Pinpoint the cell where the given text exists, returning its [x, y] midpoint coordinate. 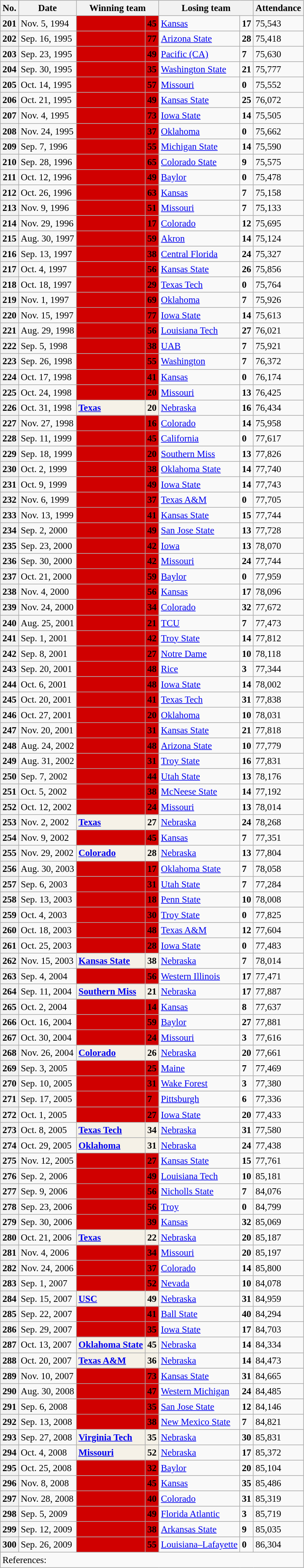
77,284 [278, 884]
6 [246, 1099]
78,096 [278, 592]
75,418 [278, 39]
85,372 [278, 1453]
76,021 [278, 331]
77,380 [278, 1084]
282 [10, 1268]
75,158 [278, 193]
229 [10, 454]
Sep. 8, 2001 [47, 654]
USC [110, 1299]
Nevada [199, 1284]
Oct. 20, 2001 [47, 700]
77,705 [278, 500]
77,761 [278, 1160]
296 [10, 1483]
258 [10, 899]
299 [10, 1530]
Oct. 29, 2005 [47, 1145]
Florida Atlantic [199, 1514]
288 [10, 1360]
287 [10, 1345]
253 [10, 822]
77,959 [278, 577]
California [199, 439]
Sep. 6, 2008 [47, 1407]
85,831 [278, 1437]
84,334 [278, 1345]
255 [10, 853]
201 [10, 24]
18 [152, 899]
Sep. 23, 1995 [47, 54]
Oct. 6, 2001 [47, 684]
269 [10, 1068]
Oct. 4, 1997 [47, 269]
77,438 [278, 1145]
208 [10, 131]
Akron [199, 239]
77,779 [278, 746]
75,856 [278, 269]
75,921 [278, 346]
77,818 [278, 730]
Sep. 13, 1997 [47, 254]
Oct. 30, 2004 [47, 1038]
Rice [199, 669]
264 [10, 992]
77,881 [278, 1022]
Nov. 24, 2000 [47, 607]
221 [10, 331]
Nov. 12, 2005 [47, 1160]
249 [10, 761]
Sep. 13, 2008 [47, 1422]
78,268 [278, 822]
77,473 [278, 623]
75,777 [278, 69]
77,728 [278, 531]
77,344 [278, 669]
Oct. 21, 2000 [47, 577]
226 [10, 408]
77,831 [278, 761]
254 [10, 838]
Oct. 9, 1999 [47, 484]
77,483 [278, 945]
275 [10, 1160]
Sep. 16, 1995 [47, 39]
Sep. 30, 2000 [47, 561]
Oct. 2, 1999 [47, 469]
Ball State [199, 1314]
Nov. 24, 1995 [47, 131]
Sep. 26, 2009 [47, 1545]
214 [10, 223]
259 [10, 915]
235 [10, 546]
75,662 [278, 131]
Aug. 31, 2002 [47, 761]
257 [10, 884]
77,743 [278, 484]
Sep. 5, 1998 [47, 346]
75,552 [278, 85]
Sep. 9, 2006 [47, 1192]
Winning team [117, 8]
Pacific (CA) [199, 54]
Sep. 13, 2003 [47, 899]
Sep. 26, 1998 [47, 362]
290 [10, 1391]
241 [10, 638]
Virginia Tech [110, 1437]
76,072 [278, 100]
Sep. 1, 2001 [47, 638]
230 [10, 469]
280 [10, 1237]
75,764 [278, 285]
Sep. 11, 2004 [47, 992]
63 [152, 193]
85,800 [278, 1268]
84,473 [278, 1360]
Sep. 10, 2005 [47, 1084]
76,372 [278, 362]
Troy [199, 1207]
Aug. 29, 1998 [47, 331]
207 [10, 116]
Oct. 21, 2006 [47, 1237]
No. [10, 8]
216 [10, 254]
77,471 [278, 976]
Iowa [199, 546]
Aug. 30, 2008 [47, 1391]
85,069 [278, 1222]
Sep. 15, 2007 [47, 1299]
239 [10, 607]
228 [10, 439]
276 [10, 1176]
Oct. 18, 1997 [47, 285]
265 [10, 1007]
Sep. 29, 2007 [47, 1330]
277 [10, 1192]
Maine [199, 1068]
286 [10, 1330]
Oct. 27, 2001 [47, 715]
Sep. 23, 2000 [47, 546]
248 [10, 746]
Sep. 22, 2007 [47, 1314]
New Mexico State [199, 1422]
85,319 [278, 1499]
211 [10, 177]
84,799 [278, 1207]
Sep. 23, 2006 [47, 1207]
Date [47, 8]
77,604 [278, 930]
245 [10, 700]
44 [152, 777]
75,478 [278, 177]
77,825 [278, 915]
Nov. 15, 2003 [47, 961]
Oct. 1, 2005 [47, 1115]
Sep. 30, 1995 [47, 69]
225 [10, 392]
Oct. 20, 2007 [47, 1360]
Oct. 12, 2002 [47, 807]
256 [10, 869]
292 [10, 1422]
240 [10, 623]
289 [10, 1376]
Oct. 4, 2003 [47, 915]
McNeese State [199, 792]
77,336 [278, 1099]
202 [10, 39]
TCU [199, 623]
UAB [199, 346]
Sep. 17, 2005 [47, 1099]
75,958 [278, 423]
Oct. 31, 1998 [47, 408]
Nov. 29, 1996 [47, 223]
77,826 [278, 454]
294 [10, 1453]
Oct. 4, 2008 [47, 1453]
85,035 [278, 1530]
77,580 [278, 1130]
Wake Forest [199, 1084]
84,703 [278, 1330]
Nicholls State [199, 1192]
75,630 [278, 54]
Washington [199, 362]
300 [10, 1545]
283 [10, 1284]
281 [10, 1253]
77,672 [278, 607]
References: [152, 1560]
85,197 [278, 1253]
Nov. 1, 1997 [47, 300]
84,959 [278, 1299]
298 [10, 1514]
238 [10, 592]
Sep. 27, 2008 [47, 1437]
217 [10, 269]
272 [10, 1115]
Sep. 3, 2005 [47, 1068]
262 [10, 961]
Oct. 17, 1998 [47, 377]
205 [10, 85]
75,327 [278, 254]
246 [10, 715]
75,505 [278, 116]
270 [10, 1084]
85,486 [278, 1483]
75,926 [278, 300]
285 [10, 1314]
77,469 [278, 1068]
85,181 [278, 1176]
220 [10, 316]
203 [10, 54]
75,543 [278, 24]
Sep. 28, 1996 [47, 162]
Western Michigan [199, 1391]
77,616 [278, 1038]
85,187 [278, 1237]
57 [152, 85]
Oct. 24, 1998 [47, 392]
Nov. 4, 2000 [47, 592]
84,485 [278, 1391]
Sep. 4, 2004 [47, 976]
Oct. 5, 2002 [47, 792]
Nov. 2, 2002 [47, 822]
271 [10, 1099]
250 [10, 777]
84,665 [278, 1376]
236 [10, 561]
Oct. 12, 1996 [47, 177]
219 [10, 300]
76,174 [278, 377]
Sep. 30, 2006 [47, 1222]
84,294 [278, 1314]
Sep. 7, 2002 [47, 777]
247 [10, 730]
293 [10, 1437]
Losing team [206, 8]
84,076 [278, 1192]
Aug. 30, 1997 [47, 239]
218 [10, 285]
78,058 [278, 869]
212 [10, 193]
231 [10, 484]
295 [10, 1468]
Nov. 28, 2008 [47, 1499]
77,351 [278, 838]
77,192 [278, 792]
69 [152, 300]
Nov. 24, 2006 [47, 1268]
78,002 [278, 684]
Attendance [278, 8]
Nov. 5, 1994 [47, 24]
Washington State [199, 69]
Oct. 21, 1995 [47, 100]
8 [246, 1007]
222 [10, 346]
Penn State [199, 899]
85,104 [278, 1468]
227 [10, 423]
291 [10, 1407]
75,695 [278, 223]
243 [10, 669]
Nov. 29, 2002 [47, 853]
75,590 [278, 146]
75,133 [278, 208]
267 [10, 1038]
224 [10, 377]
279 [10, 1222]
29 [152, 285]
Arkansas State [199, 1530]
Oct. 14, 1995 [47, 85]
Nov. 4, 1995 [47, 116]
204 [10, 69]
22 [152, 1237]
51 [152, 208]
Michigan State [199, 146]
Nov. 27, 1998 [47, 423]
215 [10, 239]
84,078 [278, 1284]
75,124 [278, 239]
Oct. 18, 2003 [47, 930]
273 [10, 1130]
Nov. 13, 1999 [47, 515]
77,433 [278, 1115]
252 [10, 807]
Nov. 20, 2001 [47, 730]
Notre Dame [199, 654]
Pittsburgh [199, 1099]
85,719 [278, 1514]
47 [152, 1391]
Aug. 30, 2003 [47, 869]
213 [10, 208]
263 [10, 976]
266 [10, 1022]
Sep. 2, 2000 [47, 531]
209 [10, 146]
Oct. 2, 2004 [47, 1007]
278 [10, 1207]
Oct. 25, 2003 [47, 945]
242 [10, 654]
260 [10, 930]
244 [10, 684]
Oct. 16, 2004 [47, 1022]
Nov. 26, 2004 [47, 1053]
Oct. 26, 1996 [47, 193]
77,637 [278, 1007]
Sep. 7, 1996 [47, 146]
Sep. 18, 1999 [47, 454]
Central Florida [199, 254]
261 [10, 945]
Nov. 15, 1997 [47, 316]
Sep. 5, 2009 [47, 1514]
Nov. 8, 2008 [47, 1483]
274 [10, 1145]
297 [10, 1499]
Nov. 10, 2007 [47, 1376]
76,434 [278, 408]
84,821 [278, 1422]
Nov. 6, 1999 [47, 500]
77,804 [278, 853]
78,031 [278, 715]
Sep. 1, 2007 [47, 1284]
Nov. 9, 2002 [47, 838]
Sep. 12, 2009 [47, 1530]
Nov. 9, 1996 [47, 208]
77,812 [278, 638]
39 [152, 1222]
75,575 [278, 162]
78,008 [278, 899]
206 [10, 100]
76,425 [278, 392]
84,146 [278, 1407]
77,740 [278, 469]
Oct. 13, 2007 [47, 1345]
77,887 [278, 992]
Oct. 8, 2005 [47, 1130]
Oct. 25, 2008 [47, 1468]
Sep. 6, 2003 [47, 884]
77,617 [278, 439]
Nov. 4, 2006 [47, 1253]
233 [10, 515]
284 [10, 1299]
Louisiana–Lafayette [199, 1545]
Western Illinois [199, 976]
65 [152, 162]
78,176 [278, 777]
77,838 [278, 700]
232 [10, 500]
237 [10, 577]
234 [10, 531]
Sep. 20, 2001 [47, 669]
78,070 [278, 546]
77,661 [278, 1053]
75,613 [278, 316]
Sep. 2, 2006 [47, 1176]
Sep. 11, 1999 [47, 439]
Colorado State [199, 162]
268 [10, 1053]
223 [10, 362]
78,118 [278, 654]
210 [10, 162]
Aug. 25, 2001 [47, 623]
36 [152, 1360]
251 [10, 792]
86,304 [278, 1545]
Aug. 24, 2002 [47, 746]
